Extract the [X, Y] coordinate from the center of the cell holding the provided text.  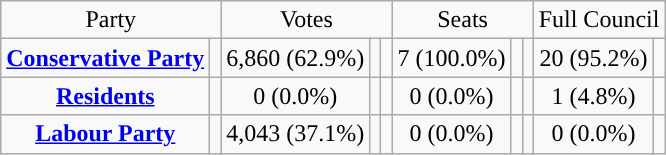
4,043 (37.1%) [296, 134]
Votes [306, 20]
Labour Party [106, 134]
Residents [106, 96]
Seats [462, 20]
Full Council [599, 20]
1 (4.8%) [594, 96]
Party [111, 20]
7 (100.0%) [452, 58]
6,860 (62.9%) [296, 58]
20 (95.2%) [594, 58]
Conservative Party [106, 58]
